Locate the cell with the specified text and output its (x, y) center coordinate. 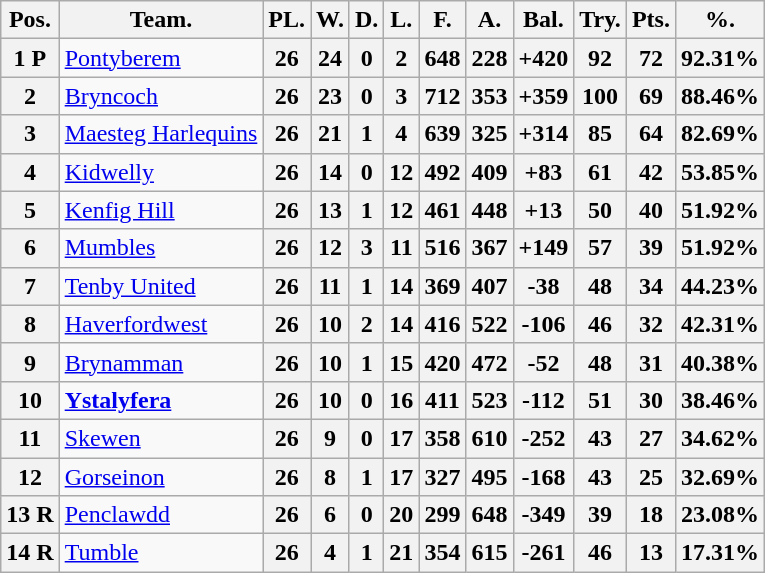
228 (490, 58)
-261 (544, 553)
Tenby United (161, 286)
-52 (544, 362)
5 (30, 210)
42.31% (720, 324)
420 (442, 362)
23.08% (720, 515)
15 (402, 362)
448 (490, 210)
+359 (544, 96)
516 (442, 248)
407 (490, 286)
42 (650, 172)
Pts. (650, 20)
Bryncoch (161, 96)
Penclawdd (161, 515)
353 (490, 96)
325 (490, 134)
1 P (30, 58)
Kidwelly (161, 172)
Kenfig Hill (161, 210)
639 (442, 134)
92.31% (720, 58)
23 (330, 96)
492 (442, 172)
D. (366, 20)
Brynamman (161, 362)
523 (490, 400)
Team. (161, 20)
72 (650, 58)
411 (442, 400)
64 (650, 134)
Pos. (30, 20)
615 (490, 553)
409 (490, 172)
F. (442, 20)
W. (330, 20)
+83 (544, 172)
92 (600, 58)
610 (490, 438)
40.38% (720, 362)
34 (650, 286)
327 (442, 477)
-168 (544, 477)
57 (600, 248)
%. (720, 20)
18 (650, 515)
85 (600, 134)
+13 (544, 210)
-349 (544, 515)
Mumbles (161, 248)
299 (442, 515)
Maesteg Harlequins (161, 134)
Try. (600, 20)
34.62% (720, 438)
-252 (544, 438)
32 (650, 324)
+314 (544, 134)
30 (650, 400)
Pontyberem (161, 58)
Gorseinon (161, 477)
522 (490, 324)
14 R (30, 553)
82.69% (720, 134)
Ystalyfera (161, 400)
Haverfordwest (161, 324)
24 (330, 58)
Bal. (544, 20)
369 (442, 286)
38.46% (720, 400)
53.85% (720, 172)
50 (600, 210)
31 (650, 362)
472 (490, 362)
27 (650, 438)
-112 (544, 400)
461 (442, 210)
-38 (544, 286)
61 (600, 172)
PL. (287, 20)
100 (600, 96)
A. (490, 20)
712 (442, 96)
+149 (544, 248)
Skewen (161, 438)
416 (442, 324)
367 (490, 248)
7 (30, 286)
25 (650, 477)
L. (402, 20)
40 (650, 210)
32.69% (720, 477)
20 (402, 515)
-106 (544, 324)
354 (442, 553)
16 (402, 400)
51 (600, 400)
358 (442, 438)
69 (650, 96)
44.23% (720, 286)
88.46% (720, 96)
495 (490, 477)
13 R (30, 515)
Tumble (161, 553)
17.31% (720, 553)
+420 (544, 58)
